Detect which cell encompasses the target text, then output its [x, y] center coordinate. 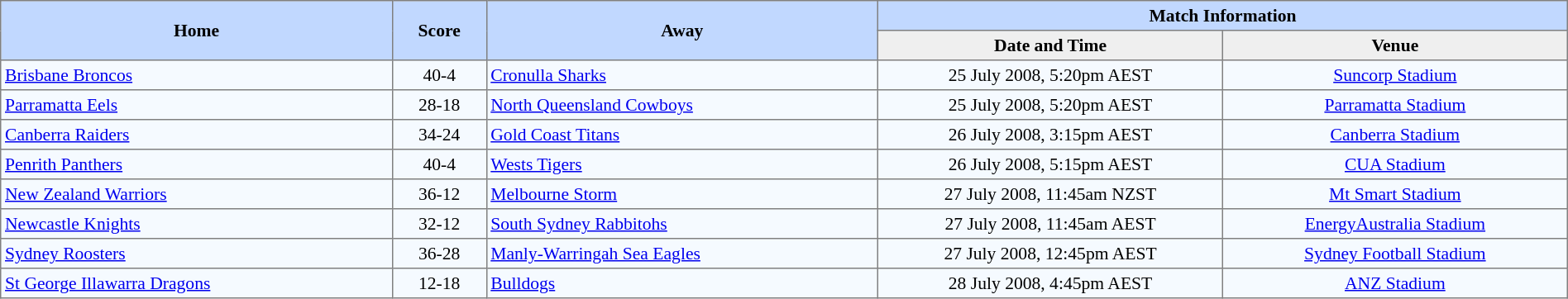
32-12 [439, 224]
Match Information [1223, 16]
Home [197, 31]
Newcastle Knights [197, 224]
Canberra Raiders [197, 135]
St George Illawarra Dragons [197, 283]
Brisbane Broncos [197, 75]
ANZ Stadium [1394, 283]
36-12 [439, 194]
27 July 2008, 11:45am NZST [1050, 194]
Suncorp Stadium [1394, 75]
Cronulla Sharks [682, 75]
New Zealand Warriors [197, 194]
Away [682, 31]
Gold Coast Titans [682, 135]
Parramatta Stadium [1394, 105]
Sydney Roosters [197, 254]
36-28 [439, 254]
Bulldogs [682, 283]
26 July 2008, 5:15pm AEST [1050, 164]
34-24 [439, 135]
Melbourne Storm [682, 194]
Penrith Panthers [197, 164]
Manly-Warringah Sea Eagles [682, 254]
26 July 2008, 3:15pm AEST [1050, 135]
Score [439, 31]
12-18 [439, 283]
Canberra Stadium [1394, 135]
CUA Stadium [1394, 164]
Venue [1394, 45]
27 July 2008, 11:45am AEST [1050, 224]
Mt Smart Stadium [1394, 194]
27 July 2008, 12:45pm AEST [1050, 254]
North Queensland Cowboys [682, 105]
Date and Time [1050, 45]
Sydney Football Stadium [1394, 254]
Wests Tigers [682, 164]
South Sydney Rabbitohs [682, 224]
28 July 2008, 4:45pm AEST [1050, 283]
28-18 [439, 105]
EnergyAustralia Stadium [1394, 224]
Parramatta Eels [197, 105]
